Search for the cell housing the specified text and yield its (X, Y) center coordinate. 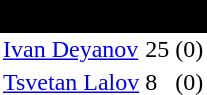
Ivan Deyanov (71, 50)
Goalkeepers (103, 16)
(0) (189, 50)
25 (157, 50)
